Detect which cell encompasses the target text, then output its [x, y] center coordinate. 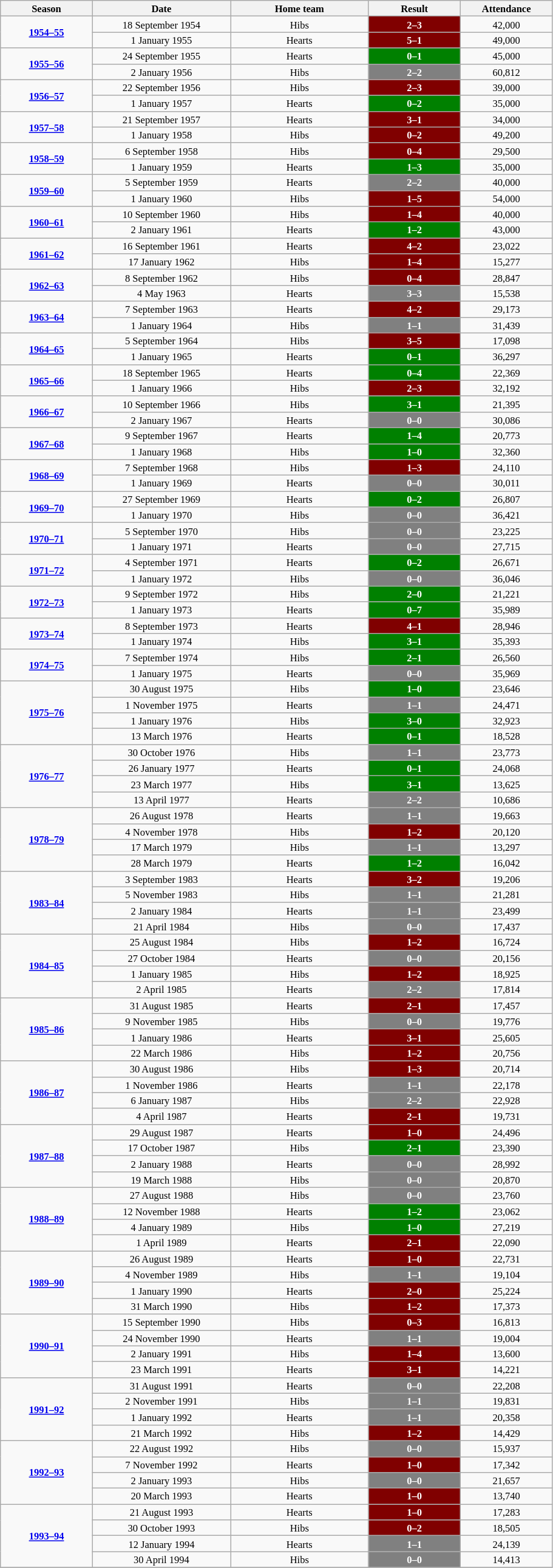
13,600 [506, 1354]
1 January 1973 [161, 610]
29 August 1987 [161, 1132]
4 September 1971 [161, 562]
23,225 [506, 531]
17,098 [506, 341]
Result [415, 9]
1961–62 [47, 254]
1993–94 [47, 1536]
24,110 [506, 468]
1 January 1966 [161, 388]
27 August 1988 [161, 1195]
2 January 1967 [161, 420]
1971–72 [47, 570]
1958–59 [47, 159]
17 October 1987 [161, 1148]
17,457 [506, 1006]
21,221 [506, 594]
5 September 1964 [161, 341]
20,714 [506, 1069]
19,663 [506, 816]
28,992 [506, 1164]
22,731 [506, 1259]
0–7 [415, 610]
27,219 [506, 1227]
4 April 1987 [161, 1116]
17,814 [506, 990]
1 January 1975 [161, 673]
3–0 [415, 721]
1 November 1986 [161, 1085]
1 January 1957 [161, 103]
15 September 1990 [161, 1322]
23,062 [506, 1212]
23,390 [506, 1148]
17 March 1979 [161, 847]
6 September 1958 [161, 151]
1967–68 [47, 443]
23,499 [506, 910]
20,120 [506, 831]
1986–87 [47, 1092]
5 September 1959 [161, 182]
22,208 [506, 1385]
20,870 [506, 1179]
19,206 [506, 879]
1 January 1972 [161, 578]
35,393 [506, 641]
13 April 1977 [161, 800]
23,646 [506, 689]
24,068 [506, 768]
1 January 1969 [161, 483]
1 January 1985 [161, 974]
Date [161, 9]
0–3 [415, 1322]
36,046 [506, 578]
8 September 1962 [161, 278]
10,686 [506, 800]
19,831 [506, 1401]
25 August 1984 [161, 942]
26,560 [506, 657]
22,369 [506, 372]
17,437 [506, 926]
30 October 1993 [161, 1528]
24 November 1990 [161, 1338]
1976–77 [47, 776]
60,812 [506, 72]
1960–61 [47, 222]
1 January 1965 [161, 356]
14,221 [506, 1369]
2 January 1993 [161, 1481]
30 August 1975 [161, 689]
10 September 1960 [161, 214]
3–5 [415, 341]
17 January 1962 [161, 262]
1983–84 [47, 902]
10 September 1966 [161, 404]
1 January 1955 [161, 40]
19,004 [506, 1338]
1 January 1970 [161, 515]
22,928 [506, 1100]
21 September 1957 [161, 119]
6 January 1987 [161, 1100]
27,715 [506, 547]
32,360 [506, 451]
27 October 1984 [161, 958]
2 January 1956 [161, 72]
21,657 [506, 1481]
20,756 [506, 1053]
9 November 1985 [161, 1021]
34,000 [506, 119]
17,283 [506, 1512]
24 September 1955 [161, 56]
13,297 [506, 847]
5–1 [415, 40]
7 November 1992 [161, 1464]
12 January 1994 [161, 1544]
Home team [300, 9]
26 August 1978 [161, 816]
4 November 1989 [161, 1275]
1988–89 [47, 1219]
1 January 1990 [161, 1290]
1957–58 [47, 127]
2 January 1984 [161, 910]
36,297 [506, 356]
4 January 1989 [161, 1227]
1 November 1975 [161, 705]
1968–69 [47, 476]
Attendance [506, 9]
1972–73 [47, 602]
18,505 [506, 1528]
12 November 1988 [161, 1212]
1955–56 [47, 64]
1 January 1959 [161, 166]
42,000 [506, 24]
24,471 [506, 705]
8 September 1973 [161, 625]
17,342 [506, 1464]
54,000 [506, 199]
21,395 [506, 404]
21 April 1984 [161, 926]
1 January 1974 [161, 641]
1975–76 [47, 712]
15,538 [506, 293]
1956–57 [47, 95]
18,925 [506, 974]
18 September 1954 [161, 24]
1990–91 [47, 1346]
1 April 1989 [161, 1243]
2 January 1961 [161, 230]
26,671 [506, 562]
49,200 [506, 135]
24,496 [506, 1132]
23 March 1977 [161, 784]
26 January 1977 [161, 768]
20,156 [506, 958]
15,937 [506, 1448]
17,373 [506, 1306]
30,011 [506, 483]
1959–60 [47, 190]
1 January 1971 [161, 547]
4 May 1963 [161, 293]
1970–71 [47, 539]
2 January 1988 [161, 1164]
32,192 [506, 388]
2 November 1991 [161, 1401]
22,090 [506, 1243]
25,224 [506, 1290]
1963–64 [47, 317]
26,807 [506, 499]
21,281 [506, 895]
3–3 [415, 293]
30,086 [506, 420]
16,042 [506, 863]
4 November 1978 [161, 831]
49,000 [506, 40]
4–1 [415, 625]
45,000 [506, 56]
1969–70 [47, 507]
16,724 [506, 942]
22,178 [506, 1085]
9 September 1967 [161, 435]
22 March 1986 [161, 1053]
13,625 [506, 784]
19,776 [506, 1021]
7 September 1974 [161, 657]
1954–55 [47, 32]
3–2 [415, 879]
30 October 1976 [161, 752]
28 March 1979 [161, 863]
5 November 1983 [161, 895]
1 January 1992 [161, 1417]
1974–75 [47, 665]
23,760 [506, 1195]
22 August 1992 [161, 1448]
1991–92 [47, 1409]
3 September 1983 [161, 879]
28,946 [506, 625]
16,813 [506, 1322]
1 January 1964 [161, 325]
1978–79 [47, 839]
30 April 1994 [161, 1559]
9 September 1972 [161, 594]
16 September 1961 [161, 246]
13,740 [506, 1496]
23,022 [506, 246]
2 April 1985 [161, 990]
35,969 [506, 673]
1 January 1968 [161, 451]
1984–85 [47, 966]
39,000 [506, 87]
1966–67 [47, 412]
19,104 [506, 1275]
2 January 1991 [161, 1354]
1 January 1976 [161, 721]
28,847 [506, 278]
13 March 1976 [161, 737]
21 March 1992 [161, 1433]
31 August 1985 [161, 1006]
1992–93 [47, 1472]
5 September 1970 [161, 531]
1985–86 [47, 1029]
31,439 [506, 325]
14,429 [506, 1433]
35,989 [506, 610]
36,421 [506, 515]
29,173 [506, 309]
Season [47, 9]
1962–63 [47, 285]
1987–88 [47, 1156]
1973–74 [47, 633]
26 August 1989 [161, 1259]
1 January 1958 [161, 135]
31 March 1990 [161, 1306]
25,605 [506, 1037]
22 September 1956 [161, 87]
31 August 1991 [161, 1385]
18,528 [506, 737]
20 March 1993 [161, 1496]
23,773 [506, 752]
7 September 1968 [161, 468]
24,139 [506, 1544]
23 March 1991 [161, 1369]
32,923 [506, 721]
19 March 1988 [161, 1179]
1 January 1960 [161, 199]
1 January 1986 [161, 1037]
15,277 [506, 262]
1964–65 [47, 349]
14,413 [506, 1559]
18 September 1965 [161, 372]
43,000 [506, 230]
1989–90 [47, 1283]
29,500 [506, 151]
19,731 [506, 1116]
30 August 1986 [161, 1069]
20,773 [506, 435]
1–5 [415, 199]
27 September 1969 [161, 499]
7 September 1963 [161, 309]
21 August 1993 [161, 1512]
1965–66 [47, 380]
20,358 [506, 1417]
